Capture the cell that displays the provided text and extract its (x, y) central coordinate. 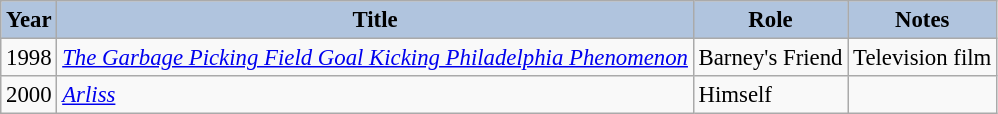
Year (29, 20)
The Garbage Picking Field Goal Kicking Philadelphia Phenomenon (375, 58)
Barney's Friend (770, 58)
Arliss (375, 95)
1998 (29, 58)
Himself (770, 95)
Title (375, 20)
Notes (922, 20)
2000 (29, 95)
Television film (922, 58)
Role (770, 20)
